Return [X, Y] of the center of cell containing provided text 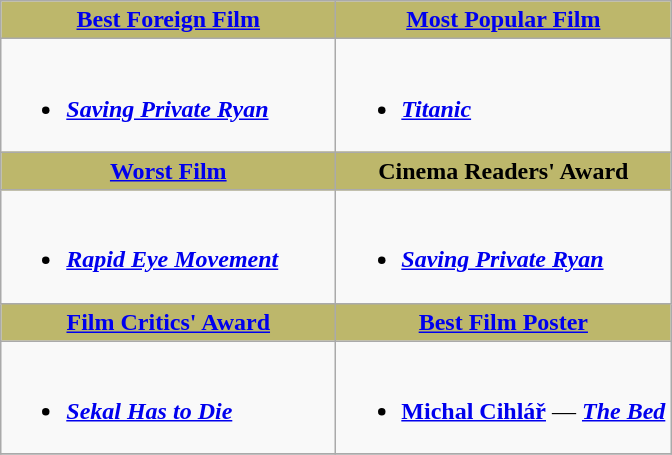
Film Critics' Award [168, 322]
Best Film Poster [504, 322]
Cinema Readers' Award [504, 171]
Best Foreign Film [168, 20]
Titanic [504, 96]
Worst Film [168, 171]
Michal Cihlář — The Bed [504, 398]
Rapid Eye Movement [168, 246]
Most Popular Film [504, 20]
Sekal Has to Die [168, 398]
